Pinpoint the cell where the given text exists, returning its [x, y] midpoint coordinate. 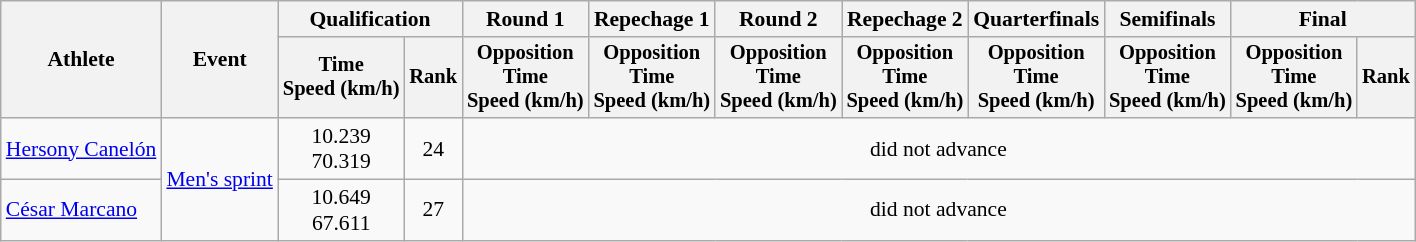
TimeSpeed (km/h) [342, 78]
Round 1 [526, 19]
Round 2 [778, 19]
Repechage 2 [906, 19]
10.64967.611 [342, 210]
Men's sprint [220, 179]
César Marcano [82, 210]
24 [433, 148]
Repechage 1 [652, 19]
10.23970.319 [342, 148]
Athlete [82, 60]
Final [1323, 19]
Hersony Canelón [82, 148]
27 [433, 210]
Qualification [370, 19]
Event [220, 60]
Quarterfinals [1036, 19]
Semifinals [1168, 19]
